Search for the cell housing the specified text and yield its (X, Y) center coordinate. 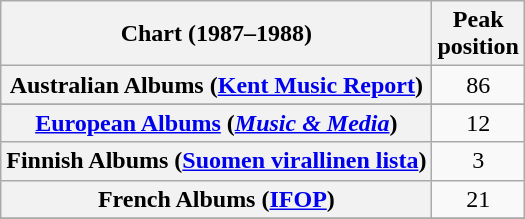
3 (478, 161)
86 (478, 85)
Chart (1987–1988) (216, 34)
French Albums (IFOP) (216, 199)
21 (478, 199)
Peakposition (478, 34)
Australian Albums (Kent Music Report) (216, 85)
Finnish Albums (Suomen virallinen lista) (216, 161)
12 (478, 123)
European Albums (Music & Media) (216, 123)
